Return the [X, Y] coordinate for the center point of the cell that contains the specified text.  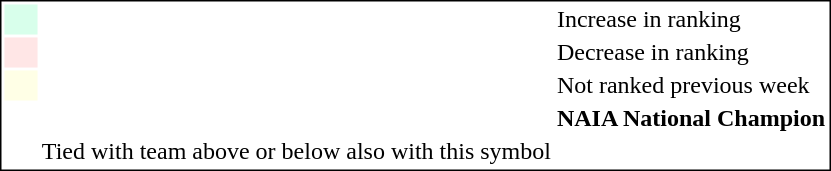
Not ranked previous week [690, 85]
Tied with team above or below also with this symbol [296, 151]
Increase in ranking [690, 19]
Decrease in ranking [690, 53]
NAIA National Champion [690, 119]
